Search for the cell housing the specified text and yield its [X, Y] center coordinate. 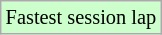
Fastest session lap [81, 17]
